Scan for the cell matching the given text and deliver its (x, y) coordinate at center. 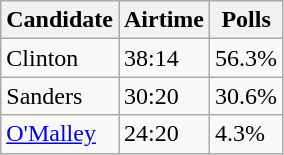
Candidate (60, 20)
24:20 (164, 134)
Clinton (60, 58)
O'Malley (60, 134)
4.3% (246, 134)
56.3% (246, 58)
Polls (246, 20)
Sanders (60, 96)
30.6% (246, 96)
30:20 (164, 96)
38:14 (164, 58)
Airtime (164, 20)
